From the cell containing the given text, extract its center point as [x, y] coordinate. 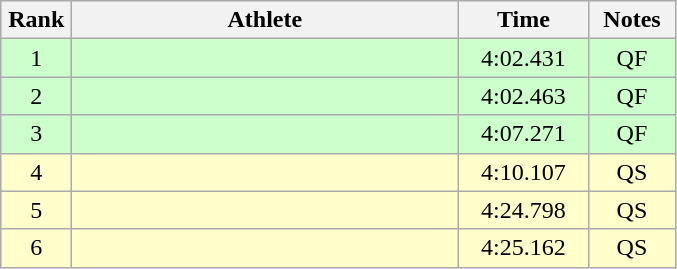
4 [36, 172]
Notes [632, 20]
3 [36, 134]
Time [524, 20]
Rank [36, 20]
4:24.798 [524, 210]
Athlete [265, 20]
5 [36, 210]
1 [36, 58]
4:07.271 [524, 134]
4:02.463 [524, 96]
4:25.162 [524, 248]
4:10.107 [524, 172]
6 [36, 248]
4:02.431 [524, 58]
2 [36, 96]
